Output the [x, y] coordinate of the center of the cell containing the given text.  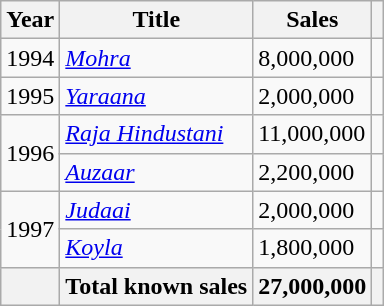
8,000,000 [312, 58]
Auzaar [156, 172]
1,800,000 [312, 248]
27,000,000 [312, 286]
Yaraana [156, 96]
Total known sales [156, 286]
Year [30, 20]
11,000,000 [312, 134]
Mohra [156, 58]
1995 [30, 96]
1996 [30, 153]
Koyla [156, 248]
Title [156, 20]
Raja Hindustani [156, 134]
Judaai [156, 210]
2,200,000 [312, 172]
Sales [312, 20]
1994 [30, 58]
1997 [30, 229]
